Extract the [X, Y] coordinate from the center of the cell holding the provided text.  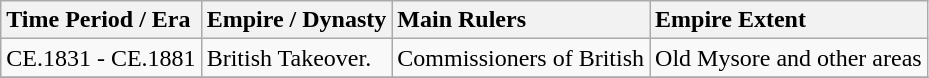
Commissioners of British [521, 58]
Empire / Dynasty [296, 20]
Main Rulers [521, 20]
British Takeover. [296, 58]
Old Mysore and other areas [789, 58]
CE.1831 - CE.1881 [101, 58]
Empire Extent [789, 20]
Time Period / Era [101, 20]
